Pinpoint the cell where the given text exists, returning its (x, y) midpoint coordinate. 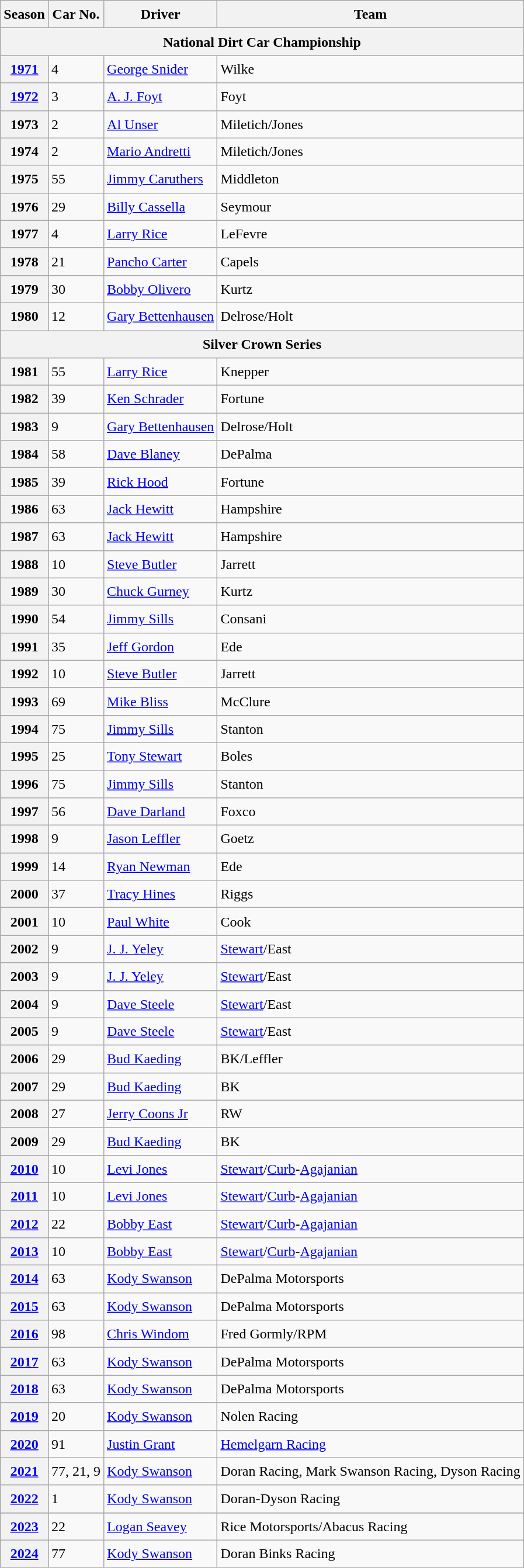
Ken Schrader (161, 400)
Dave Blaney (161, 455)
1977 (25, 234)
98 (76, 1334)
Foyt (370, 97)
Cook (370, 922)
Rick Hood (161, 481)
1994 (25, 729)
Nolen Racing (370, 1416)
1980 (25, 317)
Team (370, 14)
Driver (161, 14)
2019 (25, 1416)
RW (370, 1113)
2005 (25, 1032)
20 (76, 1416)
Capels (370, 262)
DePalma (370, 455)
LeFevre (370, 234)
Silver Crown Series (262, 345)
1992 (25, 674)
Billy Cassella (161, 207)
1996 (25, 784)
12 (76, 317)
2000 (25, 894)
3 (76, 97)
A. J. Foyt (161, 97)
37 (76, 894)
2023 (25, 1526)
Doran Racing, Mark Swanson Racing, Dyson Racing (370, 1471)
1971 (25, 69)
2016 (25, 1334)
2004 (25, 1004)
Chris Windom (161, 1334)
69 (76, 701)
Consani (370, 619)
91 (76, 1444)
1995 (25, 756)
2017 (25, 1361)
2008 (25, 1113)
1987 (25, 536)
Jerry Coons Jr (161, 1113)
2011 (25, 1196)
Foxco (370, 812)
1982 (25, 400)
Jeff Gordon (161, 646)
Riggs (370, 894)
1999 (25, 867)
Season (25, 14)
Fred Gormly/RPM (370, 1334)
2001 (25, 922)
1983 (25, 426)
Seymour (370, 207)
Knepper (370, 372)
27 (76, 1113)
1981 (25, 372)
Goetz (370, 839)
Bobby Olivero (161, 289)
1 (76, 1499)
2014 (25, 1279)
1990 (25, 619)
Middleton (370, 179)
1984 (25, 455)
Chuck Gurney (161, 591)
1979 (25, 289)
Boles (370, 756)
1986 (25, 509)
1993 (25, 701)
2021 (25, 1471)
1976 (25, 207)
2018 (25, 1389)
2013 (25, 1251)
35 (76, 646)
14 (76, 867)
25 (76, 756)
2007 (25, 1087)
1989 (25, 591)
Ryan Newman (161, 867)
Tony Stewart (161, 756)
2012 (25, 1224)
1978 (25, 262)
1988 (25, 564)
Logan Seavey (161, 1526)
2010 (25, 1168)
2006 (25, 1059)
2024 (25, 1554)
Mike Bliss (161, 701)
Dave Darland (161, 812)
Rice Motorsports/Abacus Racing (370, 1526)
Doran Binks Racing (370, 1554)
2002 (25, 949)
Paul White (161, 922)
2003 (25, 977)
21 (76, 262)
1998 (25, 839)
2020 (25, 1444)
McClure (370, 701)
77, 21, 9 (76, 1471)
Hemelgarn Racing (370, 1444)
Jason Leffler (161, 839)
1985 (25, 481)
George Snider (161, 69)
Wilke (370, 69)
77 (76, 1554)
2015 (25, 1306)
2009 (25, 1142)
Pancho Carter (161, 262)
Al Unser (161, 124)
1972 (25, 97)
58 (76, 455)
1997 (25, 812)
Tracy Hines (161, 894)
BK/Leffler (370, 1059)
1974 (25, 152)
National Dirt Car Championship (262, 42)
1975 (25, 179)
Doran-Dyson Racing (370, 1499)
2022 (25, 1499)
56 (76, 812)
1991 (25, 646)
Mario Andretti (161, 152)
Jimmy Caruthers (161, 179)
54 (76, 619)
Car No. (76, 14)
1973 (25, 124)
Justin Grant (161, 1444)
